Output the (X, Y) coordinate of the center of the cell containing the given text.  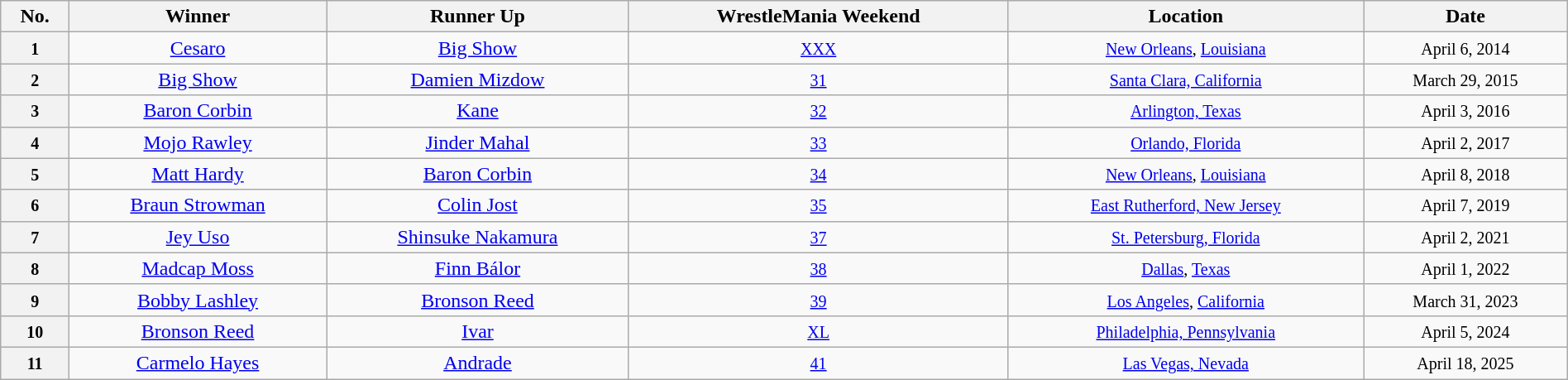
Date (1465, 17)
32 (819, 111)
Philadelphia, Pennsylvania (1186, 331)
Cesaro (198, 48)
Runner Up (478, 17)
Santa Clara, California (1186, 79)
Braun Strowman (198, 205)
41 (819, 363)
33 (819, 142)
April 2, 2021 (1465, 237)
11 (35, 363)
Andrade (478, 363)
March 29, 2015 (1465, 79)
3 (35, 111)
WrestleMania Weekend (819, 17)
34 (819, 174)
39 (819, 300)
Las Vegas, Nevada (1186, 363)
Dallas, Texas (1186, 268)
4 (35, 142)
Arlington, Texas (1186, 111)
5 (35, 174)
March 31, 2023 (1465, 300)
Carmelo Hayes (198, 363)
Orlando, Florida (1186, 142)
37 (819, 237)
No. (35, 17)
Ivar (478, 331)
April 2, 2017 (1465, 142)
Finn Bálor (478, 268)
April 3, 2016 (1465, 111)
Madcap Moss (198, 268)
6 (35, 205)
10 (35, 331)
9 (35, 300)
7 (35, 237)
Damien Mizdow (478, 79)
Shinsuke Nakamura (478, 237)
April 1, 2022 (1465, 268)
April 8, 2018 (1465, 174)
Winner (198, 17)
8 (35, 268)
Los Angeles, California (1186, 300)
Bobby Lashley (198, 300)
31 (819, 79)
St. Petersburg, Florida (1186, 237)
April 7, 2019 (1465, 205)
April 5, 2024 (1465, 331)
XL (819, 331)
Matt Hardy (198, 174)
Kane (478, 111)
Mojo Rawley (198, 142)
Jey Uso (198, 237)
38 (819, 268)
XXX (819, 48)
Location (1186, 17)
East Rutherford, New Jersey (1186, 205)
2 (35, 79)
Colin Jost (478, 205)
35 (819, 205)
April 18, 2025 (1465, 363)
Jinder Mahal (478, 142)
1 (35, 48)
April 6, 2014 (1465, 48)
